Locate the cell with the specified text and output its (x, y) center coordinate. 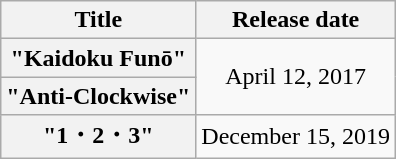
"Kaidoku Funō" (98, 58)
Release date (296, 20)
Title (98, 20)
December 15, 2019 (296, 136)
April 12, 2017 (296, 77)
"Anti-Clockwise" (98, 96)
"1・2・3" (98, 136)
